Pinpoint the cell where the given text exists, returning its (x, y) midpoint coordinate. 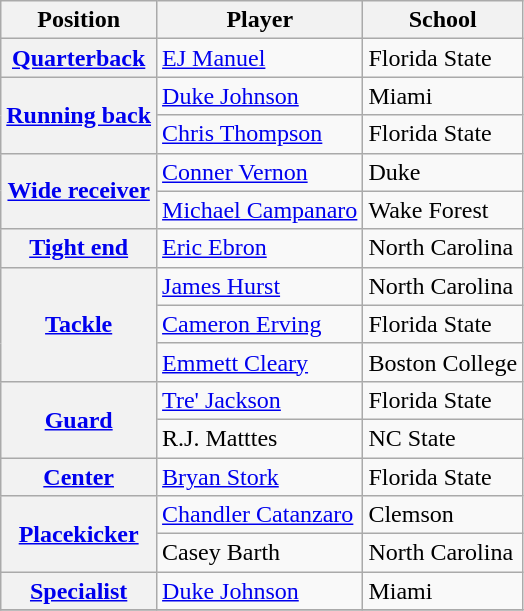
Emmett Cleary (260, 362)
Conner Vernon (260, 172)
R.J. Matttes (260, 438)
Guard (79, 419)
Boston College (443, 362)
Michael Campanaro (260, 210)
Cameron Erving (260, 324)
Position (79, 20)
Placekicker (79, 534)
NC State (443, 438)
Specialist (79, 591)
Chris Thompson (260, 134)
Clemson (443, 515)
Quarterback (79, 58)
School (443, 20)
James Hurst (260, 286)
EJ Manuel (260, 58)
Tackle (79, 324)
Bryan Stork (260, 477)
Chandler Catanzaro (260, 515)
Eric Ebron (260, 248)
Casey Barth (260, 553)
Duke (443, 172)
Wide receiver (79, 191)
Running back (79, 115)
Wake Forest (443, 210)
Center (79, 477)
Tre' Jackson (260, 400)
Tight end (79, 248)
Player (260, 20)
